From the cell containing the given text, extract its center point as [x, y] coordinate. 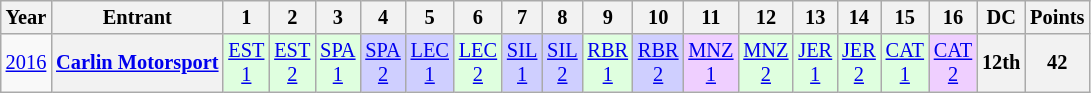
9 [607, 17]
5 [430, 17]
14 [859, 17]
8 [562, 17]
RBR1 [607, 63]
2 [292, 17]
LEC1 [430, 63]
15 [905, 17]
DC [1001, 17]
MNZ2 [766, 63]
4 [382, 17]
SIL2 [562, 63]
SPA1 [338, 63]
EST2 [292, 63]
10 [658, 17]
Points [1057, 17]
12 [766, 17]
6 [478, 17]
Carlin Motorsport [137, 63]
7 [522, 17]
11 [710, 17]
1 [246, 17]
SPA2 [382, 63]
2016 [26, 63]
JER1 [815, 63]
CAT2 [953, 63]
3 [338, 17]
MNZ1 [710, 63]
EST1 [246, 63]
12th [1001, 63]
42 [1057, 63]
LEC2 [478, 63]
Year [26, 17]
JER2 [859, 63]
CAT1 [905, 63]
RBR2 [658, 63]
Entrant [137, 17]
13 [815, 17]
SIL1 [522, 63]
16 [953, 17]
